Detect which cell encompasses the target text, then output its [X, Y] center coordinate. 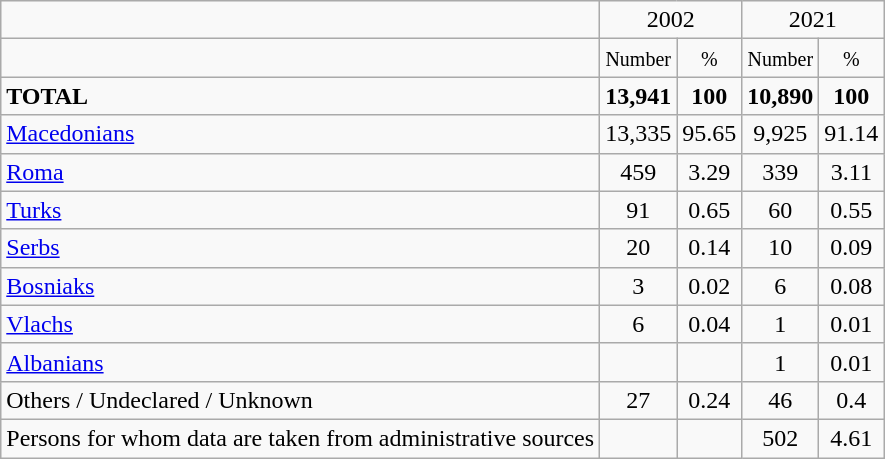
0.14 [710, 248]
91.14 [852, 134]
339 [780, 172]
4.61 [852, 438]
Roma [300, 172]
46 [780, 400]
TOTAL [300, 96]
27 [638, 400]
13,335 [638, 134]
502 [780, 438]
3.11 [852, 172]
0.55 [852, 210]
0.02 [710, 286]
0.65 [710, 210]
60 [780, 210]
10 [780, 248]
0.09 [852, 248]
459 [638, 172]
Serbs [300, 248]
2002 [671, 20]
Macedonians [300, 134]
Others / Undeclared / Unknown [300, 400]
Bosniaks [300, 286]
20 [638, 248]
95.65 [710, 134]
0.24 [710, 400]
91 [638, 210]
13,941 [638, 96]
0.4 [852, 400]
0.08 [852, 286]
Turks [300, 210]
3 [638, 286]
Vlachs [300, 324]
Persons for whom data are taken from administrative sources [300, 438]
2021 [813, 20]
Albanians [300, 362]
10,890 [780, 96]
3.29 [710, 172]
0.04 [710, 324]
9,925 [780, 134]
